Output the (X, Y) coordinate of the center of the cell containing the given text.  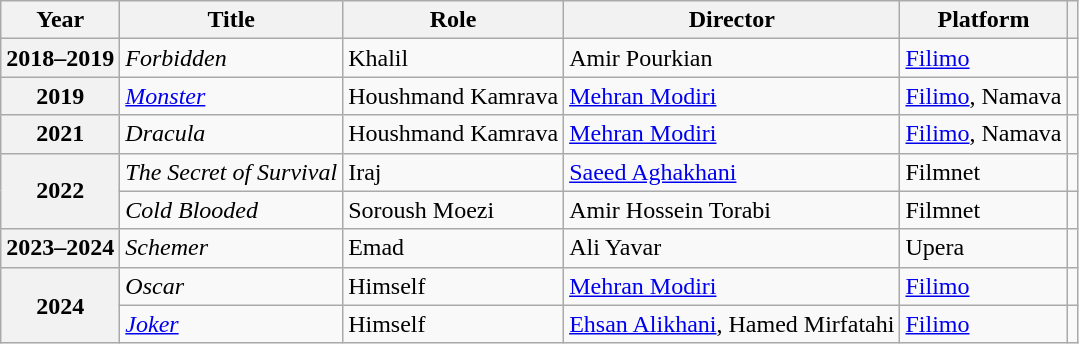
The Secret of Survival (232, 172)
Khalil (454, 58)
2023–2024 (60, 248)
Platform (984, 20)
Ali Yavar (732, 248)
Upera (984, 248)
2022 (60, 191)
Dracula (232, 134)
Title (232, 20)
2021 (60, 134)
2018–2019 (60, 58)
Iraj (454, 172)
Cold Blooded (232, 210)
Joker (232, 324)
2019 (60, 96)
Amir Hossein Torabi (732, 210)
Schemer (232, 248)
2024 (60, 305)
Amir Pourkian (732, 58)
Emad (454, 248)
Saeed Aghakhani (732, 172)
Monster (232, 96)
Forbidden (232, 58)
Role (454, 20)
Director (732, 20)
Year (60, 20)
Ehsan Alikhani, Hamed Mirfatahi (732, 324)
Soroush Moezi (454, 210)
Oscar (232, 286)
